Locate the cell with the specified text and output its (x, y) center coordinate. 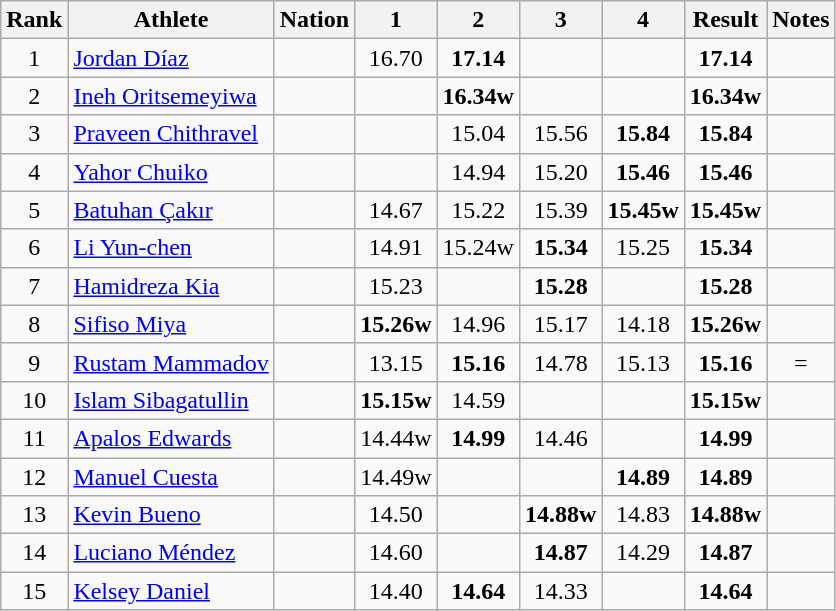
15.23 (396, 286)
Batuhan Çakır (171, 210)
14.44w (396, 438)
15.22 (478, 210)
14.59 (478, 400)
15.17 (560, 324)
14.49w (396, 477)
15.56 (560, 134)
13 (34, 515)
14.91 (396, 248)
Rank (34, 20)
7 (34, 286)
11 (34, 438)
16.70 (396, 58)
15.39 (560, 210)
Apalos Edwards (171, 438)
Notes (801, 20)
12 (34, 477)
14.33 (560, 591)
15.24w (478, 248)
14.18 (643, 324)
14.94 (478, 172)
Manuel Cuesta (171, 477)
15.20 (560, 172)
= (801, 362)
Praveen Chithravel (171, 134)
14.40 (396, 591)
14 (34, 553)
14.96 (478, 324)
Islam Sibagatullin (171, 400)
5 (34, 210)
Kelsey Daniel (171, 591)
Kevin Bueno (171, 515)
15.25 (643, 248)
Luciano Méndez (171, 553)
6 (34, 248)
Ineh Oritsemeyiwa (171, 96)
14.50 (396, 515)
13.15 (396, 362)
Jordan Díaz (171, 58)
14.46 (560, 438)
14.60 (396, 553)
Result (725, 20)
9 (34, 362)
15 (34, 591)
14.29 (643, 553)
Yahor Chuiko (171, 172)
14.83 (643, 515)
Li Yun-chen (171, 248)
15.04 (478, 134)
Rustam Mammadov (171, 362)
Sifiso Miya (171, 324)
Hamidreza Kia (171, 286)
14.67 (396, 210)
15.13 (643, 362)
Nation (314, 20)
8 (34, 324)
10 (34, 400)
Athlete (171, 20)
14.78 (560, 362)
